Capture the cell that displays the provided text and extract its (x, y) central coordinate. 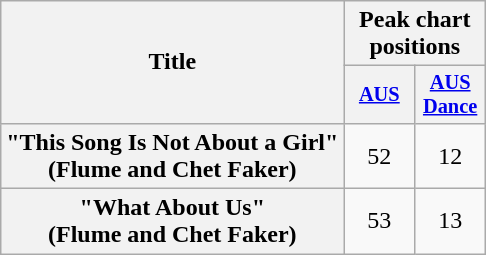
52 (380, 156)
Peak chart positions (415, 34)
12 (450, 156)
53 (380, 222)
"This Song Is Not About a Girl"(Flume and Chet Faker) (172, 156)
AUS (380, 95)
13 (450, 222)
"What About Us"(Flume and Chet Faker) (172, 222)
Title (172, 62)
AUSDance (450, 95)
